Return [x, y] of the center of cell containing provided text 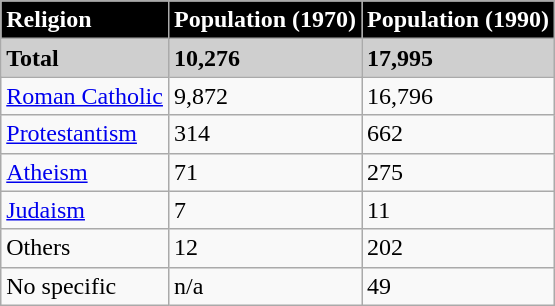
No specific [85, 286]
7 [264, 210]
49 [458, 286]
Population (1990) [458, 20]
Others [85, 248]
662 [458, 134]
314 [264, 134]
Protestantism [85, 134]
Atheism [85, 172]
n/a [264, 286]
Judaism [85, 210]
Population (1970) [264, 20]
Total [85, 58]
Roman Catholic [85, 96]
12 [264, 248]
17,995 [458, 58]
9,872 [264, 96]
Religion [85, 20]
11 [458, 210]
275 [458, 172]
10,276 [264, 58]
71 [264, 172]
16,796 [458, 96]
202 [458, 248]
